Find where the given text appears and provide that cell's center as (x, y) coordinate. 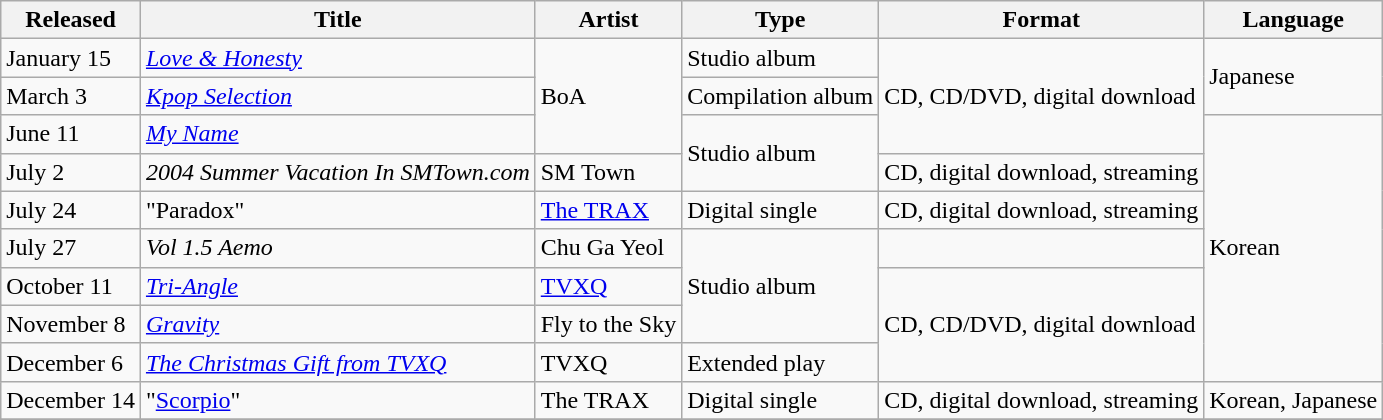
Fly to the Sky (608, 324)
July 27 (71, 248)
Format (1042, 20)
January 15 (71, 58)
SM Town (608, 172)
Title (338, 20)
Kpop Selection (338, 96)
My Name (338, 134)
July 24 (71, 210)
Extended play (780, 362)
Korean (1294, 248)
"Paradox" (338, 210)
November 8 (71, 324)
Korean, Japanese (1294, 400)
Compilation album (780, 96)
Vol 1.5 Aemo (338, 248)
Tri-Angle (338, 286)
Language (1294, 20)
March 3 (71, 96)
October 11 (71, 286)
December 14 (71, 400)
"Scorpio" (338, 400)
2004 Summer Vacation In SMTown.com (338, 172)
July 2 (71, 172)
Gravity (338, 324)
December 6 (71, 362)
The Christmas Gift from TVXQ (338, 362)
Released (71, 20)
June 11 (71, 134)
Japanese (1294, 77)
Type (780, 20)
BoA (608, 96)
Love & Honesty (338, 58)
Chu Ga Yeol (608, 248)
Artist (608, 20)
